Find where the given text appears and provide that cell's center as (x, y) coordinate. 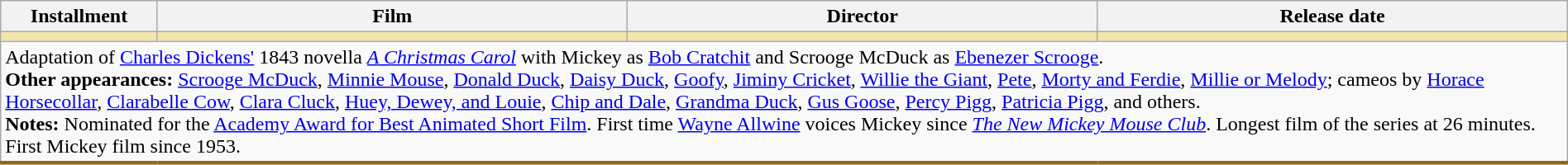
Film (392, 16)
Director (863, 16)
Installment (79, 16)
Release date (1332, 16)
